Locate the cell with the specified text and output its (X, Y) center coordinate. 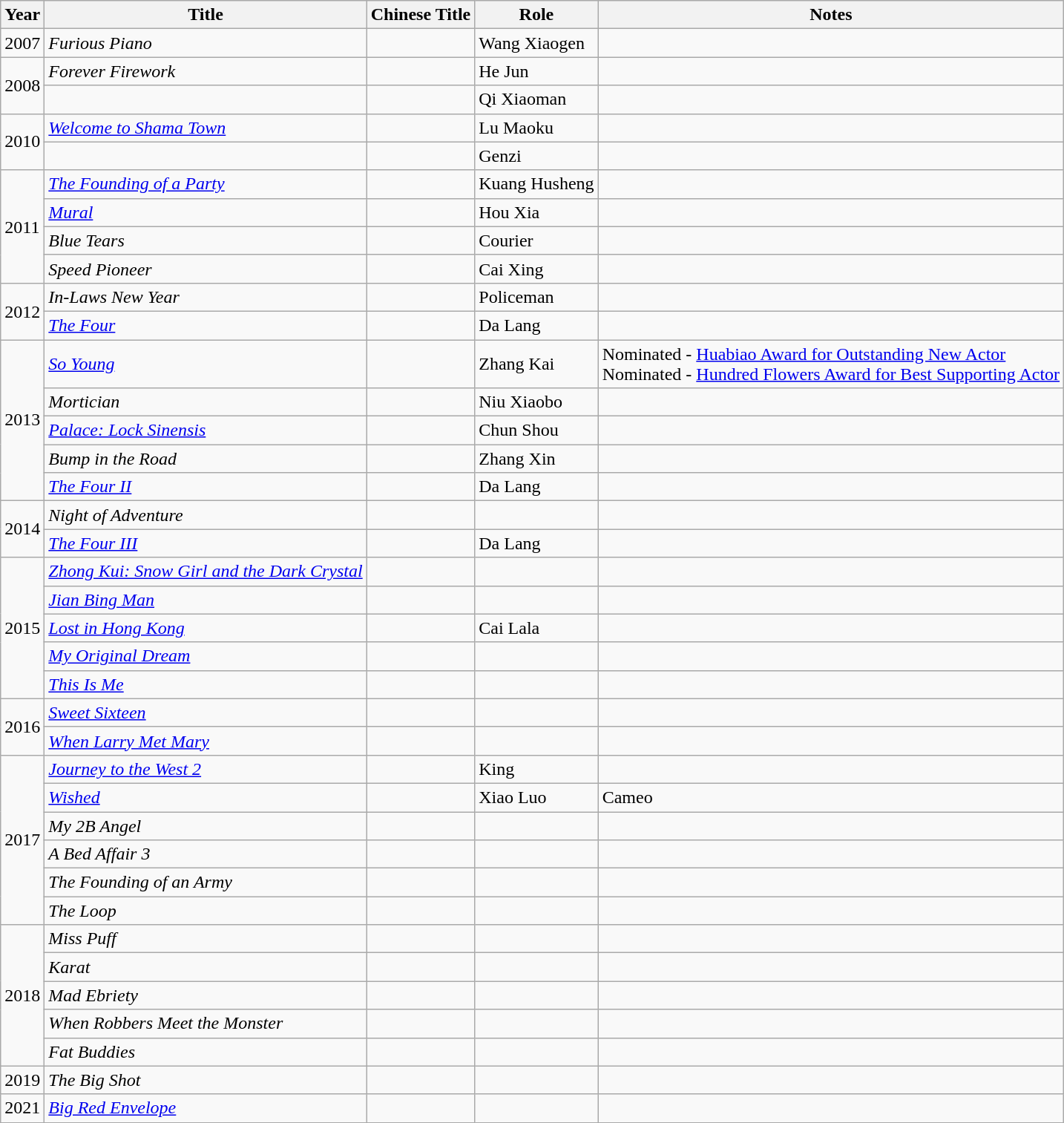
Big Red Envelope (206, 1108)
My 2B Angel (206, 826)
When Larry Met Mary (206, 741)
2008 (22, 85)
The Loop (206, 911)
Mural (206, 212)
Blue Tears (206, 240)
Mortician (206, 402)
Courier (536, 240)
Zhong Kui: Snow Girl and the Dark Crystal (206, 572)
2011 (22, 226)
Hou Xia (536, 212)
The Four III (206, 543)
Notes (831, 15)
Role (536, 15)
Jian Bing Man (206, 600)
2015 (22, 628)
Fat Buddies (206, 1052)
Nominated - Huabiao Award for Outstanding New ActorNominated - Hundred Flowers Award for Best Supporting Actor (831, 364)
A Bed Affair 3 (206, 854)
The Big Shot (206, 1080)
Forever Firework (206, 71)
Lost in Hong Kong (206, 628)
2014 (22, 529)
2007 (22, 43)
Qi Xiaoman (536, 99)
The Founding of a Party (206, 184)
Bump in the Road (206, 459)
So Young (206, 364)
Xiao Luo (536, 797)
Welcome to Shama Town (206, 128)
Chinese Title (421, 15)
He Jun (536, 71)
Journey to the West 2 (206, 769)
The Four II (206, 487)
Chun Shou (536, 430)
Niu Xiaobo (536, 402)
Cai Xing (536, 269)
Genzi (536, 156)
Miss Puff (206, 939)
2016 (22, 727)
My Original Dream (206, 656)
2013 (22, 420)
Lu Maoku (536, 128)
Zhang Xin (536, 459)
Wished (206, 797)
This Is Me (206, 684)
Mad Ebriety (206, 995)
Title (206, 15)
Year (22, 15)
Speed Pioneer (206, 269)
2018 (22, 995)
Furious Piano (206, 43)
2021 (22, 1108)
Cai Lala (536, 628)
The Founding of an Army (206, 883)
When Robbers Meet the Monster (206, 1024)
The Four (206, 325)
Night of Adventure (206, 515)
In-Laws New Year (206, 297)
Wang Xiaogen (536, 43)
Sweet Sixteen (206, 713)
Palace: Lock Sinensis (206, 430)
2010 (22, 142)
King (536, 769)
Cameo (831, 797)
2017 (22, 839)
Karat (206, 967)
Zhang Kai (536, 364)
2019 (22, 1080)
Kuang Husheng (536, 184)
2012 (22, 311)
Policeman (536, 297)
